Output the [x, y] coordinate of the center of the cell containing the given text.  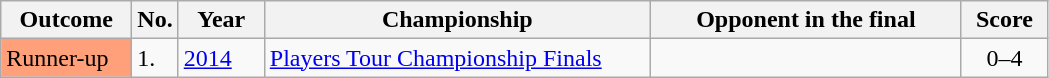
1. [155, 58]
2014 [221, 58]
Score [1004, 20]
Year [221, 20]
Runner-up [66, 58]
Players Tour Championship Finals [457, 58]
Opponent in the final [806, 20]
Outcome [66, 20]
0–4 [1004, 58]
No. [155, 20]
Championship [457, 20]
